Pinpoint the cell where the given text exists, returning its (X, Y) midpoint coordinate. 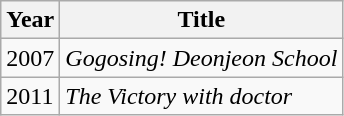
Year (30, 20)
Title (202, 20)
The Victory with doctor (202, 96)
2007 (30, 58)
2011 (30, 96)
Gogosing! Deonjeon School (202, 58)
